Locate the cell with the specified text and output its [X, Y] center coordinate. 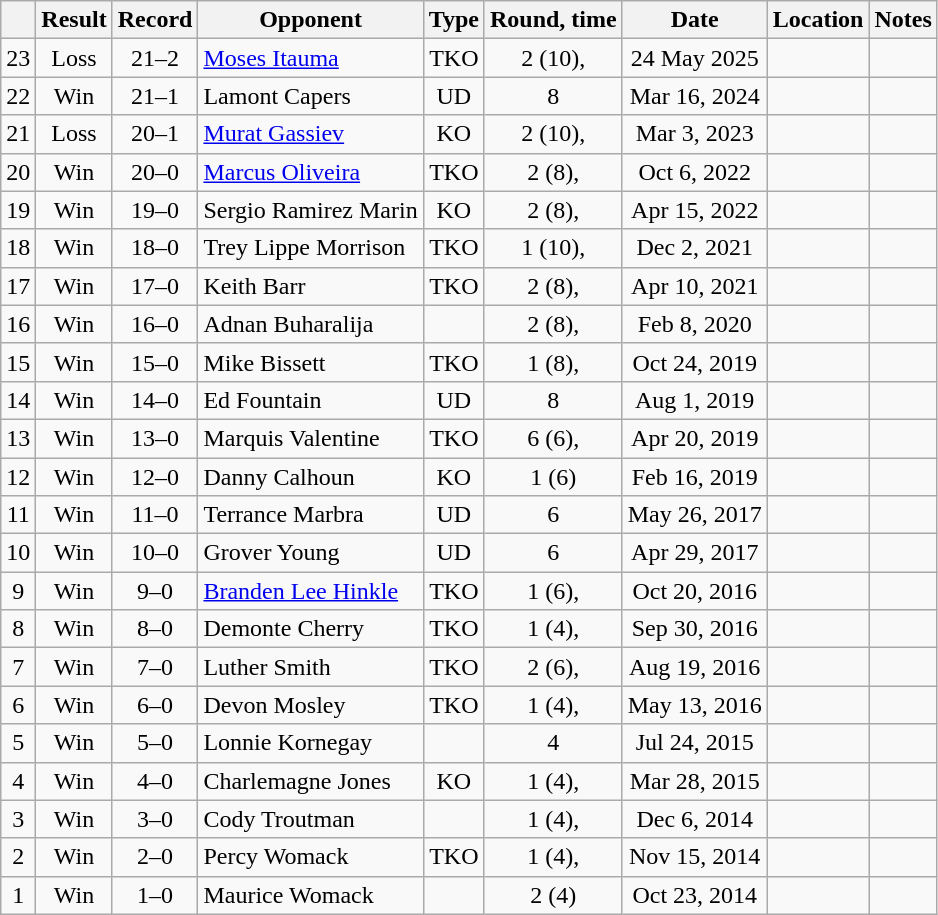
19–0 [155, 210]
20–1 [155, 134]
13 [18, 438]
Lamont Capers [310, 96]
Demonte Cherry [310, 629]
16 [18, 324]
Branden Lee Hinkle [310, 591]
Feb 8, 2020 [694, 324]
10 [18, 553]
3 [18, 819]
2 (6), [553, 667]
Aug 19, 2016 [694, 667]
Sep 30, 2016 [694, 629]
Oct 24, 2019 [694, 362]
Oct 6, 2022 [694, 172]
7 [18, 667]
Marquis Valentine [310, 438]
2 (4) [553, 895]
Apr 15, 2022 [694, 210]
15–0 [155, 362]
Mar 28, 2015 [694, 781]
15 [18, 362]
Mike Bissett [310, 362]
Trey Lippe Morrison [310, 248]
23 [18, 58]
Maurice Womack [310, 895]
20–0 [155, 172]
Dec 2, 2021 [694, 248]
Terrance Marbra [310, 515]
2 [18, 857]
Lonnie Kornegay [310, 743]
7–0 [155, 667]
9–0 [155, 591]
Mar 3, 2023 [694, 134]
13–0 [155, 438]
18–0 [155, 248]
21–2 [155, 58]
1 (10), [553, 248]
Nov 15, 2014 [694, 857]
Ed Fountain [310, 400]
20 [18, 172]
1–0 [155, 895]
Notes [903, 20]
Moses Itauma [310, 58]
Marcus Oliveira [310, 172]
3–0 [155, 819]
9 [18, 591]
Keith Barr [310, 286]
18 [18, 248]
24 May 2025 [694, 58]
Round, time [553, 20]
Sergio Ramirez Marin [310, 210]
Adnan Buharalija [310, 324]
1 (6), [553, 591]
21–1 [155, 96]
1 [18, 895]
Oct 23, 2014 [694, 895]
Jul 24, 2015 [694, 743]
8–0 [155, 629]
Grover Young [310, 553]
17–0 [155, 286]
Aug 1, 2019 [694, 400]
Apr 20, 2019 [694, 438]
Record [155, 20]
12 [18, 477]
6 (6), [553, 438]
Apr 29, 2017 [694, 553]
17 [18, 286]
Feb 16, 2019 [694, 477]
Danny Calhoun [310, 477]
Devon Mosley [310, 705]
11–0 [155, 515]
11 [18, 515]
22 [18, 96]
Apr 10, 2021 [694, 286]
5–0 [155, 743]
Oct 20, 2016 [694, 591]
Murat Gassiev [310, 134]
19 [18, 210]
21 [18, 134]
Location [818, 20]
10–0 [155, 553]
Date [694, 20]
Charlemagne Jones [310, 781]
Opponent [310, 20]
2–0 [155, 857]
14–0 [155, 400]
Dec 6, 2014 [694, 819]
May 13, 2016 [694, 705]
12–0 [155, 477]
4–0 [155, 781]
Cody Troutman [310, 819]
Mar 16, 2024 [694, 96]
5 [18, 743]
6–0 [155, 705]
Percy Womack [310, 857]
Luther Smith [310, 667]
Type [454, 20]
Result [74, 20]
16–0 [155, 324]
1 (6) [553, 477]
May 26, 2017 [694, 515]
1 (8), [553, 362]
14 [18, 400]
